Detect which cell encompasses the target text, then output its [X, Y] center coordinate. 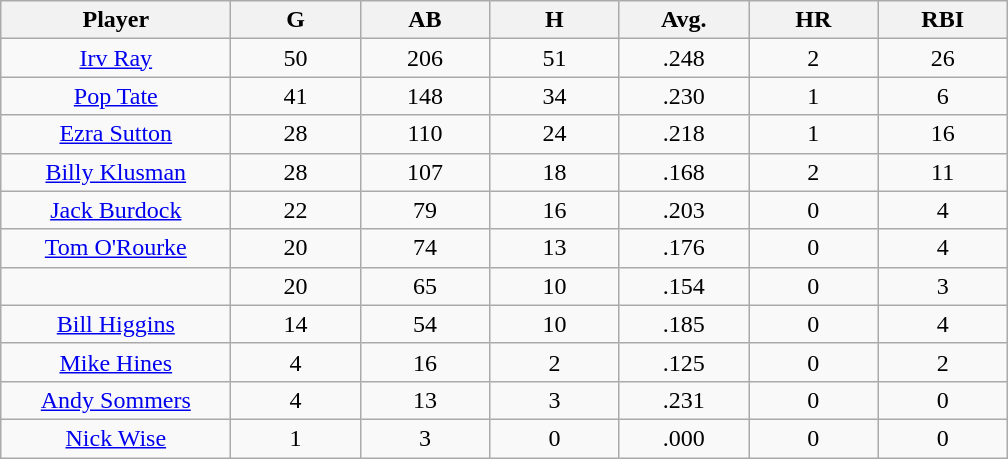
.185 [684, 324]
14 [296, 324]
50 [296, 58]
54 [424, 324]
Player [116, 20]
H [554, 20]
HR [814, 20]
74 [424, 248]
.248 [684, 58]
G [296, 20]
Jack Burdock [116, 210]
22 [296, 210]
24 [554, 134]
79 [424, 210]
.230 [684, 96]
34 [554, 96]
Avg. [684, 20]
51 [554, 58]
107 [424, 172]
.125 [684, 362]
Pop Tate [116, 96]
148 [424, 96]
26 [942, 58]
AB [424, 20]
Ezra Sutton [116, 134]
Bill Higgins [116, 324]
.154 [684, 286]
41 [296, 96]
Andy Sommers [116, 400]
.176 [684, 248]
.218 [684, 134]
11 [942, 172]
.168 [684, 172]
.000 [684, 438]
RBI [942, 20]
Mike Hines [116, 362]
110 [424, 134]
.203 [684, 210]
65 [424, 286]
Irv Ray [116, 58]
Nick Wise [116, 438]
Tom O'Rourke [116, 248]
18 [554, 172]
6 [942, 96]
.231 [684, 400]
Billy Klusman [116, 172]
206 [424, 58]
